For the text-containing cell, return its midpoint in [X, Y] coordinate format. 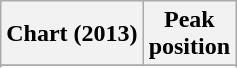
Chart (2013) [72, 34]
Peakposition [189, 34]
